Find where the given text appears and provide that cell's center as (X, Y) coordinate. 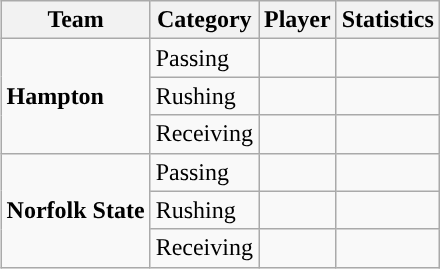
Statistics (388, 20)
Category (204, 20)
Norfolk State (76, 210)
Player (297, 20)
Hampton (76, 96)
Team (76, 20)
